Pinpoint the cell where the given text exists, returning its (X, Y) midpoint coordinate. 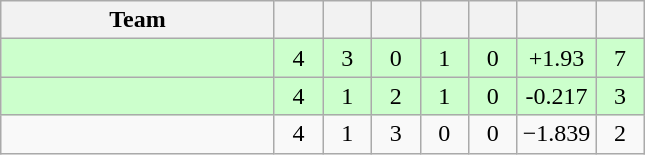
7 (620, 58)
Team (138, 20)
-0.217 (556, 96)
−1.839 (556, 134)
+1.93 (556, 58)
